Search for the cell housing the specified text and yield its [X, Y] center coordinate. 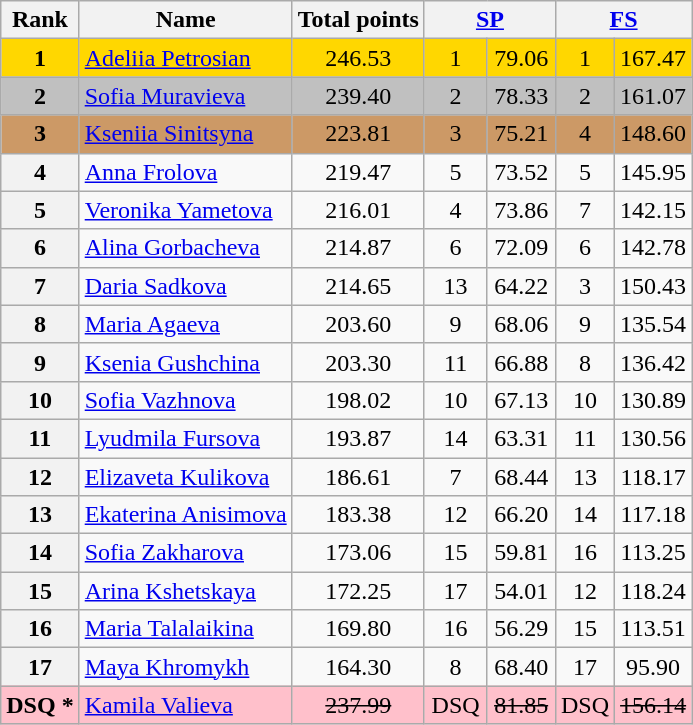
Elizaveta Kulikova [186, 477]
246.53 [358, 58]
67.13 [522, 400]
223.81 [358, 134]
117.18 [654, 515]
Kamila Valieva [186, 705]
59.81 [522, 553]
Veronika Yametova [186, 210]
Maria Talalaikina [186, 629]
237.99 [358, 705]
Daria Sadkova [186, 286]
Sofia Vazhnova [186, 400]
Arina Kshetskaya [186, 591]
DSQ * [40, 705]
198.02 [358, 400]
64.22 [522, 286]
Ekaterina Anisimova [186, 515]
56.29 [522, 629]
73.86 [522, 210]
95.90 [654, 667]
68.06 [522, 324]
167.47 [654, 58]
Sofia Zakharova [186, 553]
Alina Gorbacheva [186, 248]
118.17 [654, 477]
136.42 [654, 362]
113.51 [654, 629]
186.61 [358, 477]
Rank [40, 20]
Ksenia Gushchina [186, 362]
68.44 [522, 477]
66.88 [522, 362]
78.33 [522, 96]
239.40 [358, 96]
Name [186, 20]
73.52 [522, 172]
Maria Agaeva [186, 324]
Total points [358, 20]
72.09 [522, 248]
118.24 [654, 591]
172.25 [358, 591]
193.87 [358, 438]
203.30 [358, 362]
Anna Frolova [186, 172]
216.01 [358, 210]
54.01 [522, 591]
214.65 [358, 286]
164.30 [358, 667]
142.78 [654, 248]
63.31 [522, 438]
173.06 [358, 553]
Adeliia Petrosian [186, 58]
Maya Khromykh [186, 667]
Kseniia Sinitsyna [186, 134]
145.95 [654, 172]
148.60 [654, 134]
161.07 [654, 96]
156.14 [654, 705]
SP [490, 20]
66.20 [522, 515]
113.25 [654, 553]
183.38 [358, 515]
FS [623, 20]
Lyudmila Fursova [186, 438]
81.85 [522, 705]
79.06 [522, 58]
130.89 [654, 400]
130.56 [654, 438]
150.43 [654, 286]
Sofia Muravieva [186, 96]
203.60 [358, 324]
68.40 [522, 667]
135.54 [654, 324]
219.47 [358, 172]
169.80 [358, 629]
75.21 [522, 134]
142.15 [654, 210]
214.87 [358, 248]
